Scan for the cell matching the given text and deliver its (X, Y) coordinate at center. 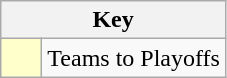
Key (114, 20)
Teams to Playoffs (134, 58)
